Return [X, Y] of the center of cell containing provided text 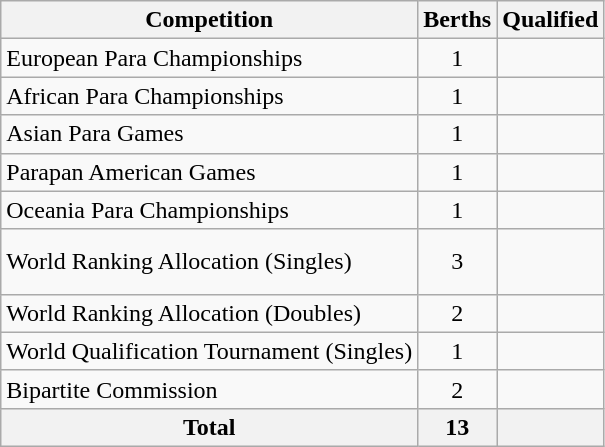
Berths [458, 20]
Bipartite Commission [210, 389]
World Ranking Allocation (Doubles) [210, 313]
European Para Championships [210, 58]
World Ranking Allocation (Singles) [210, 262]
13 [458, 427]
Total [210, 427]
Asian Para Games [210, 134]
3 [458, 262]
Competition [210, 20]
Qualified [550, 20]
Parapan American Games [210, 172]
World Qualification Tournament (Singles) [210, 351]
African Para Championships [210, 96]
Oceania Para Championships [210, 210]
